Return [X, Y] of the center of cell containing provided text 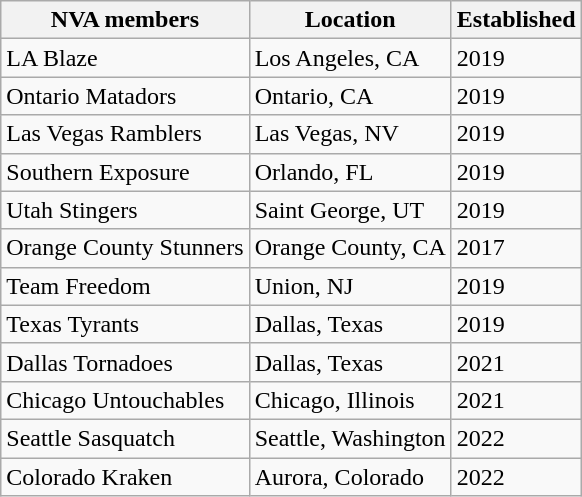
Orange County Stunners [125, 248]
NVA members [125, 20]
Orlando, FL [350, 172]
Location [350, 20]
Ontario Matadors [125, 96]
Texas Tyrants [125, 324]
Seattle Sasquatch [125, 438]
Chicago, Illinois [350, 400]
Ontario, CA [350, 96]
Las Vegas Ramblers [125, 134]
Los Angeles, CA [350, 58]
Union, NJ [350, 286]
Seattle, Washington [350, 438]
Chicago Untouchables [125, 400]
Colorado Kraken [125, 477]
Saint George, UT [350, 210]
Orange County, CA [350, 248]
Southern Exposure [125, 172]
Las Vegas, NV [350, 134]
Dallas Tornadoes [125, 362]
LA Blaze [125, 58]
2017 [516, 248]
Aurora, Colorado [350, 477]
Utah Stingers [125, 210]
Team Freedom [125, 286]
Established [516, 20]
